Output the (x, y) coordinate of the center of the cell containing the given text.  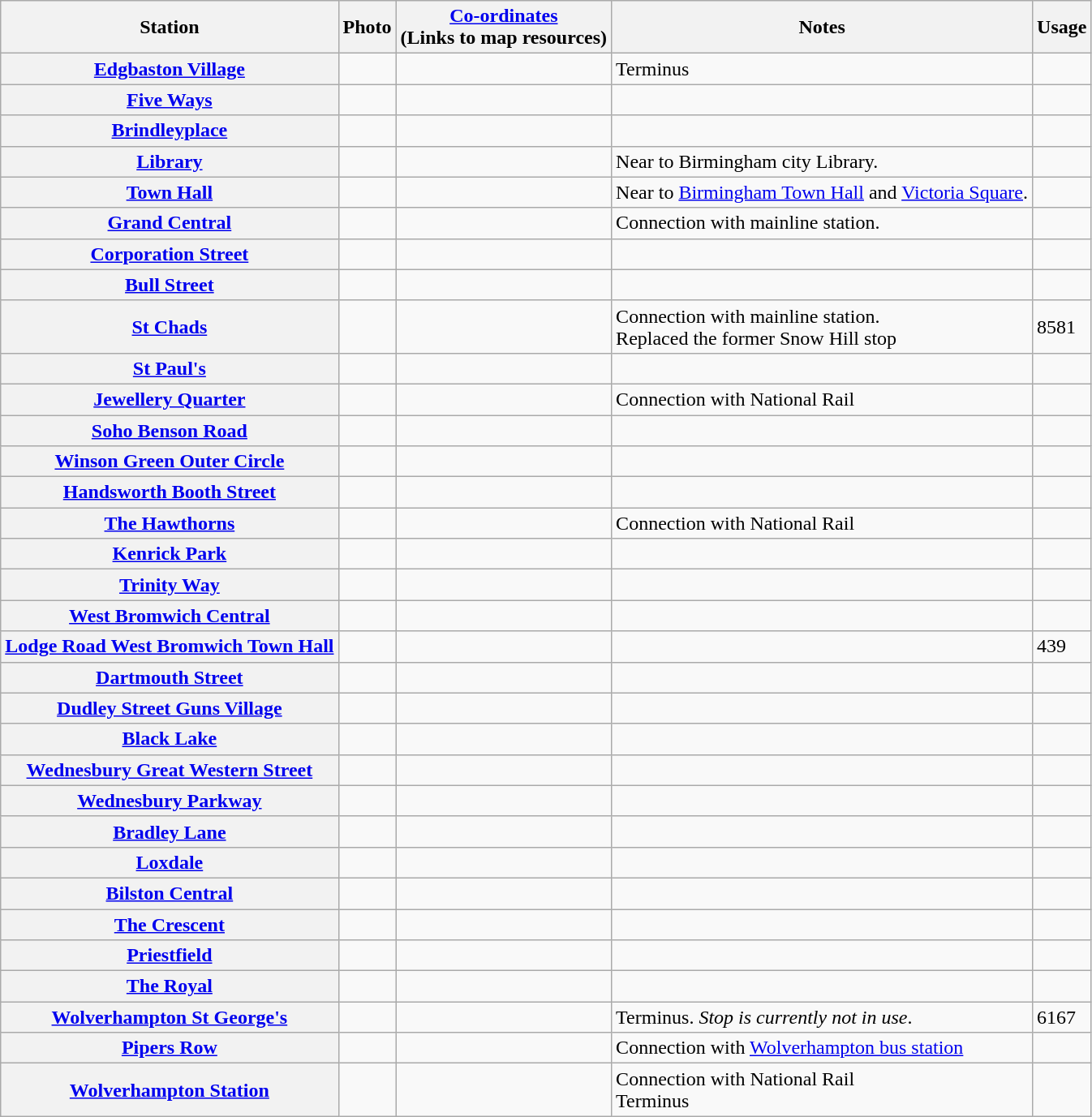
Town Hall (170, 192)
The Royal (170, 986)
Loxdale (170, 862)
Five Ways (170, 100)
Connection with mainline station.Replaced the former Snow Hill stop (823, 326)
Jewellery Quarter (170, 399)
439 (1062, 647)
6167 (1062, 1017)
Near to Birmingham Town Hall and Victoria Square. (823, 192)
St Chads (170, 326)
Bull Street (170, 285)
Wednesbury Great Western Street (170, 770)
Kenrick Park (170, 554)
Lodge Road West Bromwich Town Hall (170, 647)
Terminus. Stop is currently not in use. (823, 1017)
Handsworth Booth Street (170, 492)
Notes (823, 28)
Near to Birmingham city Library. (823, 161)
West Bromwich Central (170, 616)
Corporation Street (170, 254)
Edgbaston Village (170, 69)
Wolverhampton Station (170, 1090)
Brindleyplace (170, 131)
Station (170, 28)
Pipers Row (170, 1048)
8581 (1062, 326)
Connection with National RailTerminus (823, 1090)
Terminus (823, 69)
Connection with mainline station. (823, 223)
Wolverhampton St George's (170, 1017)
Bradley Lane (170, 831)
The Crescent (170, 924)
Winson Green Outer Circle (170, 462)
Trinity Way (170, 585)
The Hawthorns (170, 523)
Dudley Street Guns Village (170, 708)
Connection with Wolverhampton bus station (823, 1048)
Dartmouth Street (170, 677)
Bilston Central (170, 893)
Black Lake (170, 739)
Co-ordinates(Links to map resources) (504, 28)
St Paul's (170, 368)
Grand Central (170, 223)
Photo (367, 28)
Library (170, 161)
Usage (1062, 28)
Wednesbury Parkway (170, 801)
Soho Benson Road (170, 431)
Priestfield (170, 956)
